Output the (x, y) coordinate of the center of the cell containing the given text.  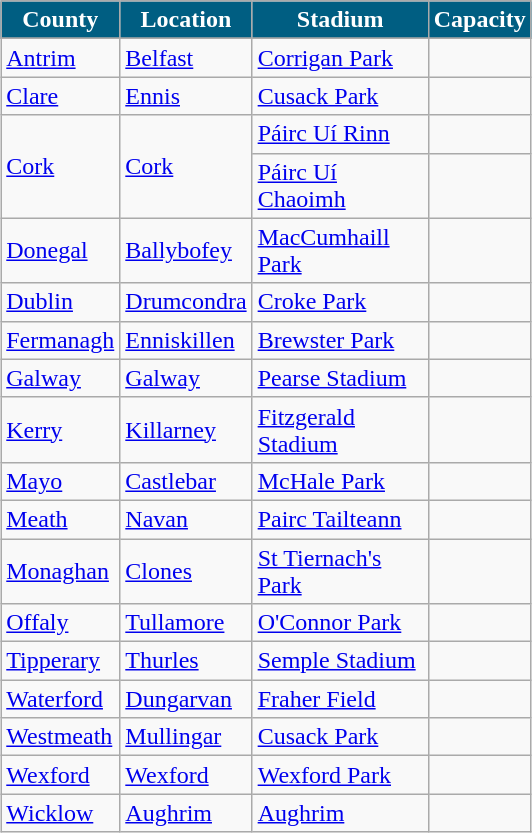
Tipperary (60, 661)
St Tiernach's Park (340, 570)
MacCumhaill Park (340, 250)
Donegal (60, 250)
Pearse Stadium (340, 378)
Antrim (60, 58)
Dungarvan (186, 699)
County (60, 20)
Castlebar (186, 481)
McHale Park (340, 481)
Wexford Park (340, 775)
Fraher Field (340, 699)
Location (186, 20)
Capacity (480, 20)
Stadium (340, 20)
Brewster Park (340, 340)
Páirc Uí Rinn (340, 134)
Fitzgerald Stadium (340, 430)
Croke Park (340, 302)
Belfast (186, 58)
Enniskillen (186, 340)
Tullamore (186, 623)
Clare (60, 96)
Drumcondra (186, 302)
Semple Stadium (340, 661)
Wicklow (60, 813)
Ballybofey (186, 250)
Kerry (60, 430)
Ennis (186, 96)
Clones (186, 570)
Westmeath (60, 737)
Páirc Uí Chaoimh (340, 186)
Navan (186, 519)
Killarney (186, 430)
Corrigan Park (340, 58)
Mullingar (186, 737)
Thurles (186, 661)
Monaghan (60, 570)
Waterford (60, 699)
Meath (60, 519)
Dublin (60, 302)
Mayo (60, 481)
O'Connor Park (340, 623)
Pairc Tailteann (340, 519)
Fermanagh (60, 340)
Offaly (60, 623)
